Output the (X, Y) coordinate of the center of the cell containing the given text.  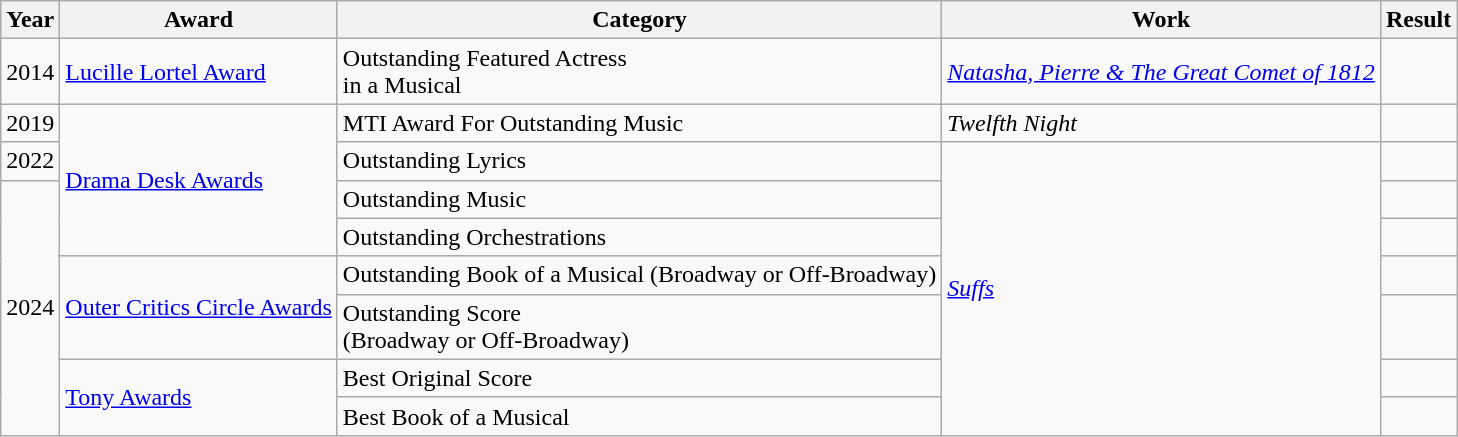
Twelfth Night (1162, 123)
Lucille Lortel Award (198, 72)
Result (1418, 20)
Outstanding Book of a Musical (Broadway or Off-Broadway) (639, 275)
Natasha, Pierre & The Great Comet of 1812 (1162, 72)
2019 (30, 123)
Suffs (1162, 288)
2024 (30, 308)
Tony Awards (198, 397)
Outstanding Score(Broadway or Off-Broadway) (639, 326)
Outstanding Music (639, 199)
Category (639, 20)
Outer Critics Circle Awards (198, 308)
Best Original Score (639, 378)
2014 (30, 72)
Drama Desk Awards (198, 180)
Outstanding Lyrics (639, 161)
Work (1162, 20)
Best Book of a Musical (639, 416)
Outstanding Orchestrations (639, 237)
Award (198, 20)
2022 (30, 161)
Outstanding Featured Actressin a Musical (639, 72)
Year (30, 20)
MTI Award For Outstanding Music (639, 123)
